Locate the cell with the specified text and output its (x, y) center coordinate. 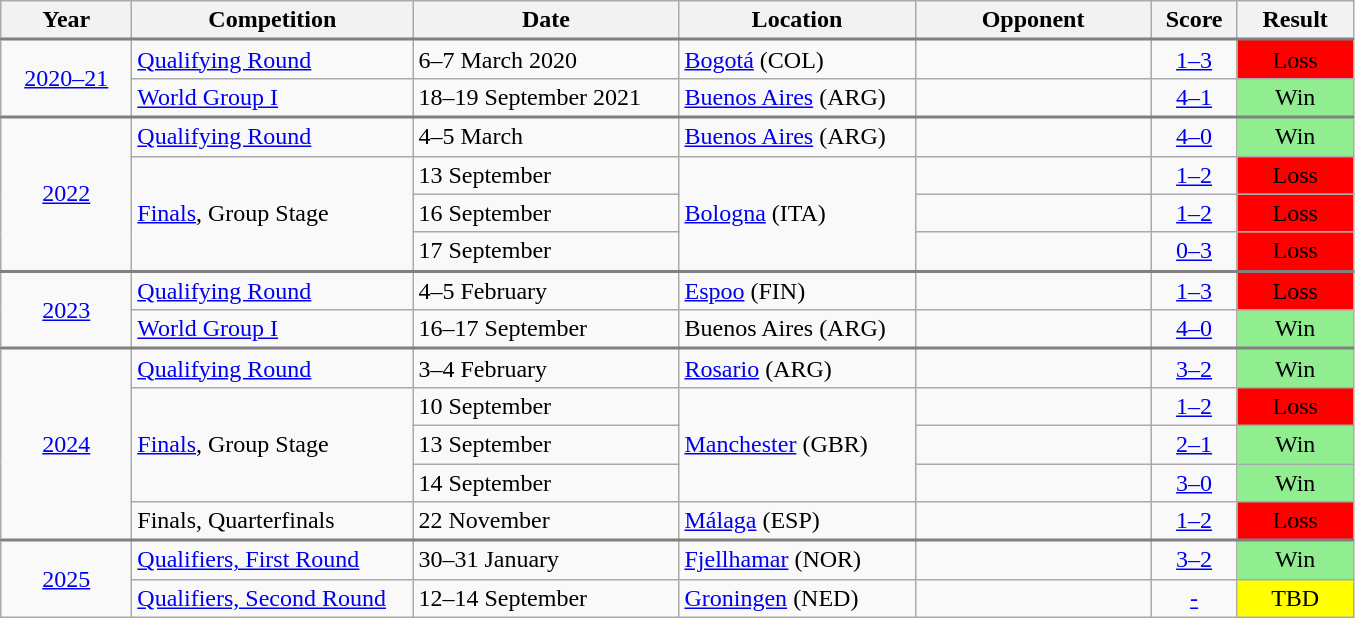
Rosario (ARG) (797, 368)
3–4 February (546, 368)
4–1 (1194, 98)
16 September (546, 213)
6–7 March 2020 (546, 60)
12–14 September (546, 598)
3–0 (1194, 483)
2023 (66, 310)
Bologna (ITA) (797, 214)
4–5 February (546, 290)
2022 (66, 194)
Espoo (FIN) (797, 290)
Málaga (ESP) (797, 522)
Score (1194, 20)
22 November (546, 522)
Qualifiers, Second Round (272, 598)
17 September (546, 252)
Finals, Quarterfinals (272, 522)
Fjellhamar (NOR) (797, 560)
0–3 (1194, 252)
Qualifiers, First Round (272, 560)
2–1 (1194, 444)
Manchester (GBR) (797, 444)
Bogotá (COL) (797, 60)
Groningen (NED) (797, 598)
2025 (66, 578)
Competition (272, 20)
Location (797, 20)
- (1194, 598)
14 September (546, 483)
Opponent (1033, 20)
Date (546, 20)
10 September (546, 406)
Year (66, 20)
2024 (66, 445)
Result (1295, 20)
18–19 September 2021 (546, 98)
TBD (1295, 598)
4–5 March (546, 136)
2020–21 (66, 79)
16–17 September (546, 330)
30–31 January (546, 560)
